Extract the (X, Y) coordinate from the center of the cell holding the provided text.  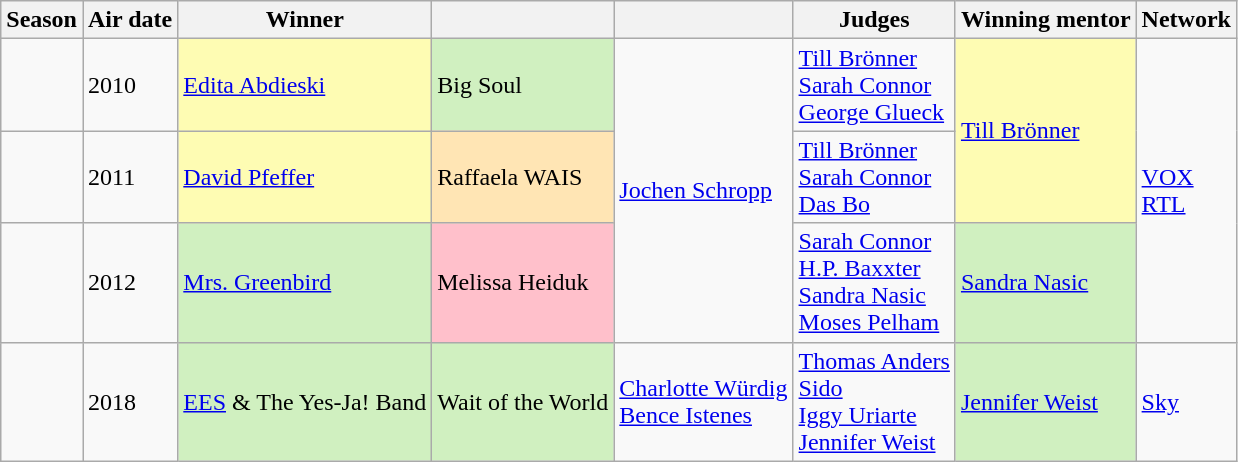
Network (1186, 20)
Sky (1186, 402)
Sarah ConnorH.P. BaxxterSandra NasicMoses Pelham (874, 282)
Judges (874, 20)
2012 (130, 282)
2018 (130, 402)
VOXRTL (1186, 190)
Wait of the World (523, 402)
Raffaela WAIS (523, 177)
2010 (130, 85)
Mrs. Greenbird (305, 282)
Melissa Heiduk (523, 282)
Winning mentor (1046, 20)
Till Brönner Sarah Connor George Glueck (874, 85)
EES & The Yes-Ja! Band (305, 402)
Season (42, 20)
Winner (305, 20)
Edita Abdieski (305, 85)
2011 (130, 177)
Till Brönner (1046, 131)
Jennifer Weist (1046, 402)
Till Brönner Sarah Connor Das Bo (874, 177)
Charlotte WürdigBence Istenes (704, 402)
Jochen Schropp (704, 190)
Air date (130, 20)
Sandra Nasic (1046, 282)
Thomas AndersSidoIggy UriarteJennifer Weist (874, 402)
Big Soul (523, 85)
David Pfeffer (305, 177)
